Search for the cell housing the specified text and yield its [x, y] center coordinate. 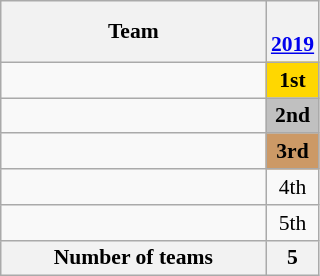
Team [134, 32]
2nd [292, 116]
5 [292, 258]
5th [292, 223]
2019 [292, 32]
4th [292, 187]
3rd [292, 152]
1st [292, 80]
Number of teams [134, 258]
